Search for the cell housing the specified text and yield its (X, Y) center coordinate. 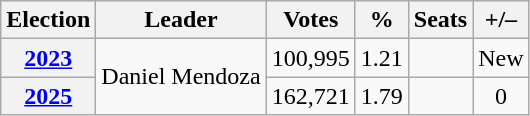
Votes (310, 20)
162,721 (310, 96)
2025 (48, 96)
1.79 (382, 96)
Election (48, 20)
+/– (501, 20)
% (382, 20)
Seats (440, 20)
2023 (48, 58)
Leader (181, 20)
0 (501, 96)
1.21 (382, 58)
Daniel Mendoza (181, 77)
100,995 (310, 58)
New (501, 58)
